Identify which cell holds the provided text, then report its (X, Y) central coordinate. 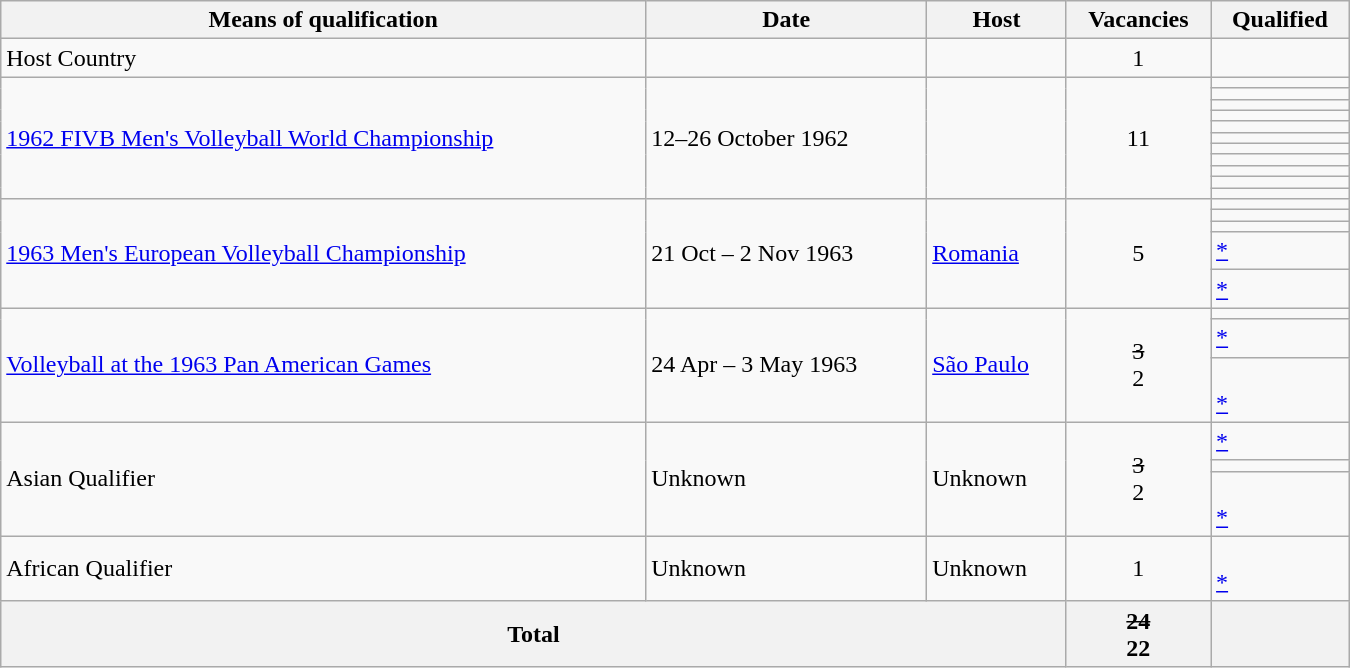
Host Country (324, 58)
24 Apr – 3 May 1963 (786, 365)
Qualified (1280, 20)
1963 Men's European Volleyball Championship (324, 254)
Vacancies (1138, 20)
Means of qualification (324, 20)
11 (1138, 138)
5 (1138, 254)
Asian Qualifier (324, 479)
1962 FIVB Men's Volleyball World Championship (324, 138)
2422 (1138, 634)
Romania (996, 254)
São Paulo (996, 365)
Host (996, 20)
21 Oct – 2 Nov 1963 (786, 254)
Volleyball at the 1963 Pan American Games (324, 365)
Total (534, 634)
African Qualifier (324, 568)
Date (786, 20)
12–26 October 1962 (786, 138)
